Locate the cell with the specified text and output its [X, Y] center coordinate. 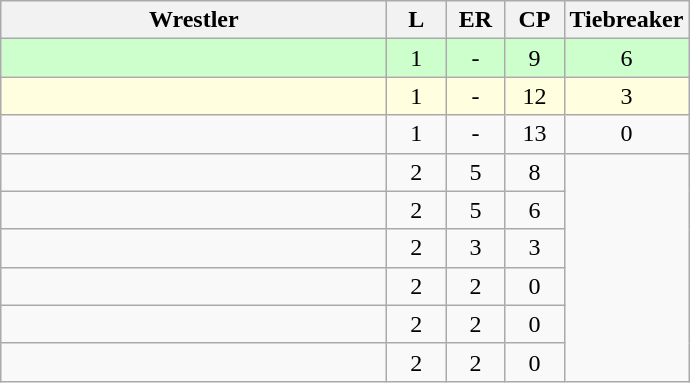
12 [534, 96]
Tiebreaker [626, 20]
ER [476, 20]
L [416, 20]
CP [534, 20]
13 [534, 134]
Wrestler [194, 20]
9 [534, 58]
8 [534, 172]
